Search for the cell housing the specified text and yield its [x, y] center coordinate. 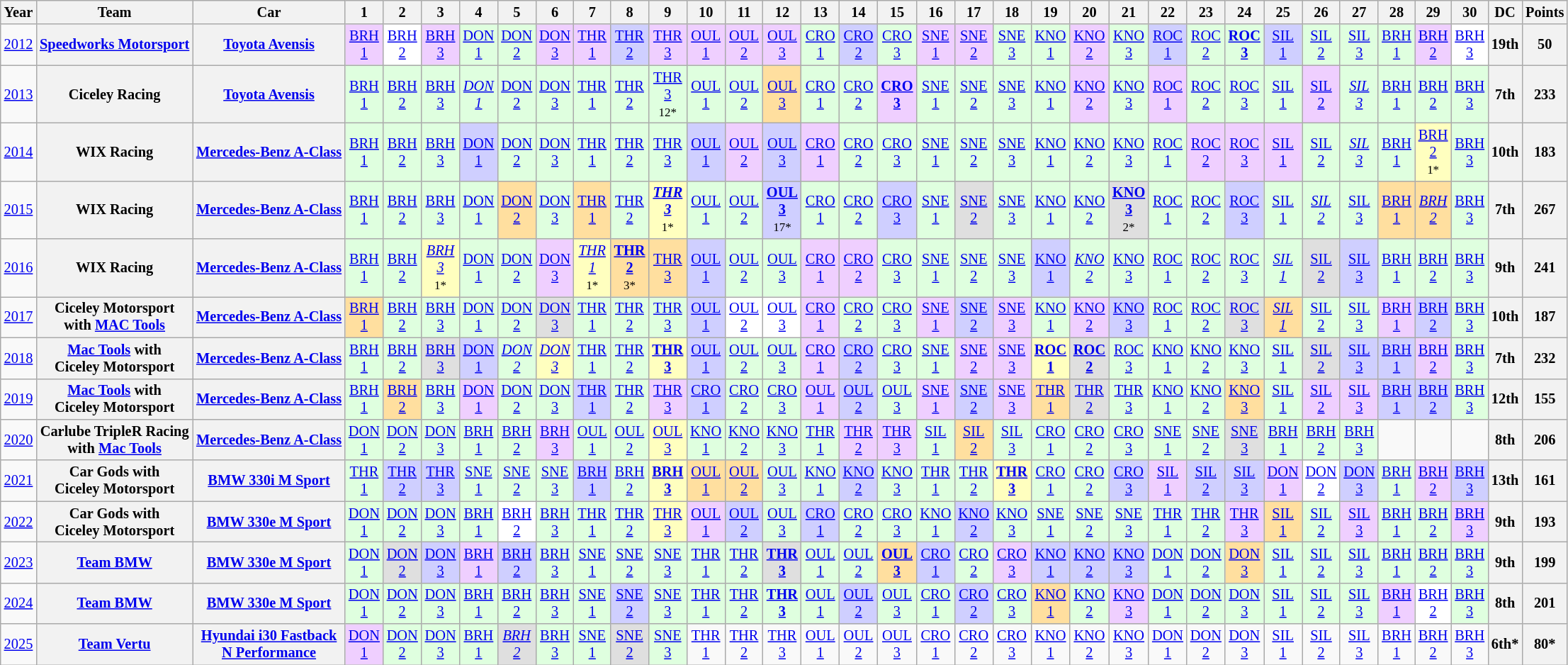
20 [1090, 12]
2012 [18, 45]
2021 [18, 481]
11 [744, 12]
26 [1321, 12]
BMW 330i M Sport [269, 481]
THR312* [667, 94]
Ciceley Motorsportwith MAC Tools [115, 317]
13 [820, 12]
161 [1545, 481]
17 [974, 12]
2 [402, 12]
4 [478, 12]
5 [517, 12]
15 [897, 12]
Year [18, 12]
KNO32* [1129, 210]
2013 [18, 94]
19th [1505, 45]
BRH21* [1433, 152]
7 [592, 12]
10 [706, 12]
2023 [18, 562]
2014 [18, 152]
DC [1505, 12]
Points [1545, 12]
13th [1505, 481]
12th [1505, 399]
2025 [18, 644]
267 [1545, 210]
2016 [18, 268]
28 [1397, 12]
Team [115, 12]
80* [1545, 644]
9 [667, 12]
199 [1545, 562]
THR11* [592, 268]
27 [1359, 12]
6 [555, 12]
Carlube TripleR Racingwith Mac Tools [115, 440]
2019 [18, 399]
25 [1283, 12]
2017 [18, 317]
8 [630, 12]
THR31* [667, 210]
21 [1129, 12]
232 [1545, 358]
Hyundai i30 FastbackN Performance [269, 644]
3 [441, 12]
Speedworks Motorsport [115, 45]
233 [1545, 94]
2024 [18, 603]
187 [1545, 317]
19 [1050, 12]
22 [1168, 12]
30 [1470, 12]
Ciceley Racing [115, 94]
24 [1244, 12]
201 [1545, 603]
1 [364, 12]
29 [1433, 12]
2022 [18, 522]
193 [1545, 522]
50 [1545, 45]
14 [859, 12]
241 [1545, 268]
2015 [18, 210]
155 [1545, 399]
18 [1012, 12]
2020 [18, 440]
THR23* [630, 268]
BRH31* [441, 268]
Car [269, 12]
6th* [1505, 644]
206 [1545, 440]
OUL317* [782, 210]
16 [935, 12]
Team Vertu [115, 644]
2018 [18, 358]
183 [1545, 152]
12 [782, 12]
23 [1206, 12]
